Identify which cell holds the provided text, then report its [X, Y] central coordinate. 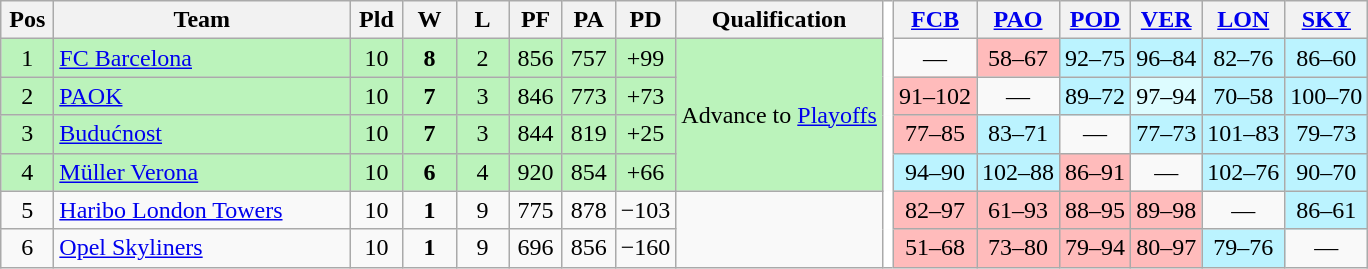
Haribo London Towers [202, 210]
94–90 [934, 172]
775 [536, 210]
89–72 [1096, 96]
51–68 [934, 248]
90–70 [1326, 172]
86–61 [1326, 210]
PAO [1018, 20]
FCB [934, 20]
Pos [28, 20]
102–76 [1244, 172]
Opel Skyliners [202, 248]
102–88 [1018, 172]
PAOK [202, 96]
Müller Verona [202, 172]
Qualification [780, 20]
+73 [646, 96]
FC Barcelona [202, 58]
89–98 [1166, 210]
Pld [376, 20]
−103 [646, 210]
97–94 [1166, 96]
82–97 [934, 210]
696 [536, 248]
8 [430, 58]
100–70 [1326, 96]
92–75 [1096, 58]
LON [1244, 20]
Budućnost [202, 134]
88–95 [1096, 210]
819 [588, 134]
73–80 [1018, 248]
PD [646, 20]
844 [536, 134]
70–58 [1244, 96]
PF [536, 20]
773 [588, 96]
96–84 [1166, 58]
101–83 [1244, 134]
VER [1166, 20]
82–76 [1244, 58]
86–91 [1096, 172]
80–97 [1166, 248]
79–94 [1096, 248]
SKY [1326, 20]
77–85 [934, 134]
W [430, 20]
+66 [646, 172]
L [482, 20]
+25 [646, 134]
846 [536, 96]
920 [536, 172]
878 [588, 210]
86–60 [1326, 58]
Team [202, 20]
Advance to Playoffs [780, 115]
79–76 [1244, 248]
58–67 [1018, 58]
83–71 [1018, 134]
POD [1096, 20]
79–73 [1326, 134]
757 [588, 58]
854 [588, 172]
5 [28, 210]
+99 [646, 58]
−160 [646, 248]
PA [588, 20]
91–102 [934, 96]
61–93 [1018, 210]
77–73 [1166, 134]
